For the text-containing cell, return its midpoint in (X, Y) coordinate format. 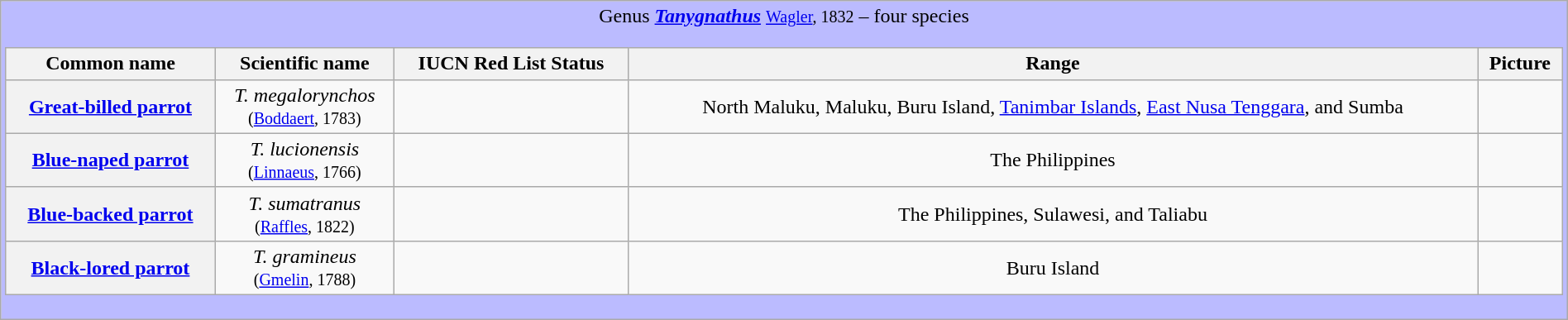
Blue-naped parrot (111, 160)
Black-lored parrot (111, 268)
Common name (111, 64)
Blue-backed parrot (111, 213)
T. gramineus (Gmelin, 1788) (304, 268)
The Philippines (1053, 160)
IUCN Red List Status (511, 64)
Buru Island (1053, 268)
Picture (1520, 64)
North Maluku, Maluku, Buru Island, Tanimbar Islands, East Nusa Tenggara, and Sumba (1053, 106)
Great-billed parrot (111, 106)
Scientific name (304, 64)
The Philippines, Sulawesi, and Taliabu (1053, 213)
T. sumatranus (Raffles, 1822) (304, 213)
T. lucionensis (Linnaeus, 1766) (304, 160)
T. megalorynchos (Boddaert, 1783) (304, 106)
Range (1053, 64)
